For the text-containing cell, return its midpoint in [x, y] coordinate format. 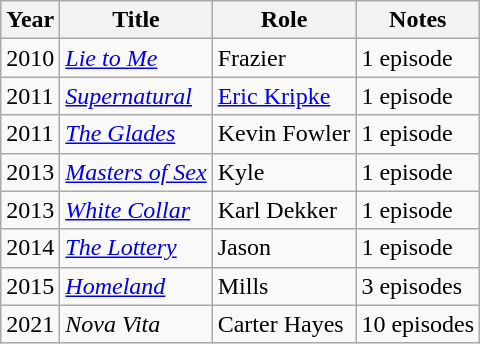
Notes [418, 20]
Eric Kripke [284, 96]
Jason [284, 248]
10 episodes [418, 324]
Karl Dekker [284, 210]
Kevin Fowler [284, 134]
Year [30, 20]
Homeland [136, 286]
Carter Hayes [284, 324]
2010 [30, 58]
The Glades [136, 134]
2014 [30, 248]
Masters of Sex [136, 172]
2021 [30, 324]
Supernatural [136, 96]
White Collar [136, 210]
Frazier [284, 58]
2015 [30, 286]
3 episodes [418, 286]
Nova Vita [136, 324]
The Lottery [136, 248]
Lie to Me [136, 58]
Role [284, 20]
Title [136, 20]
Mills [284, 286]
Kyle [284, 172]
